Find where the given text appears and provide that cell's center as (x, y) coordinate. 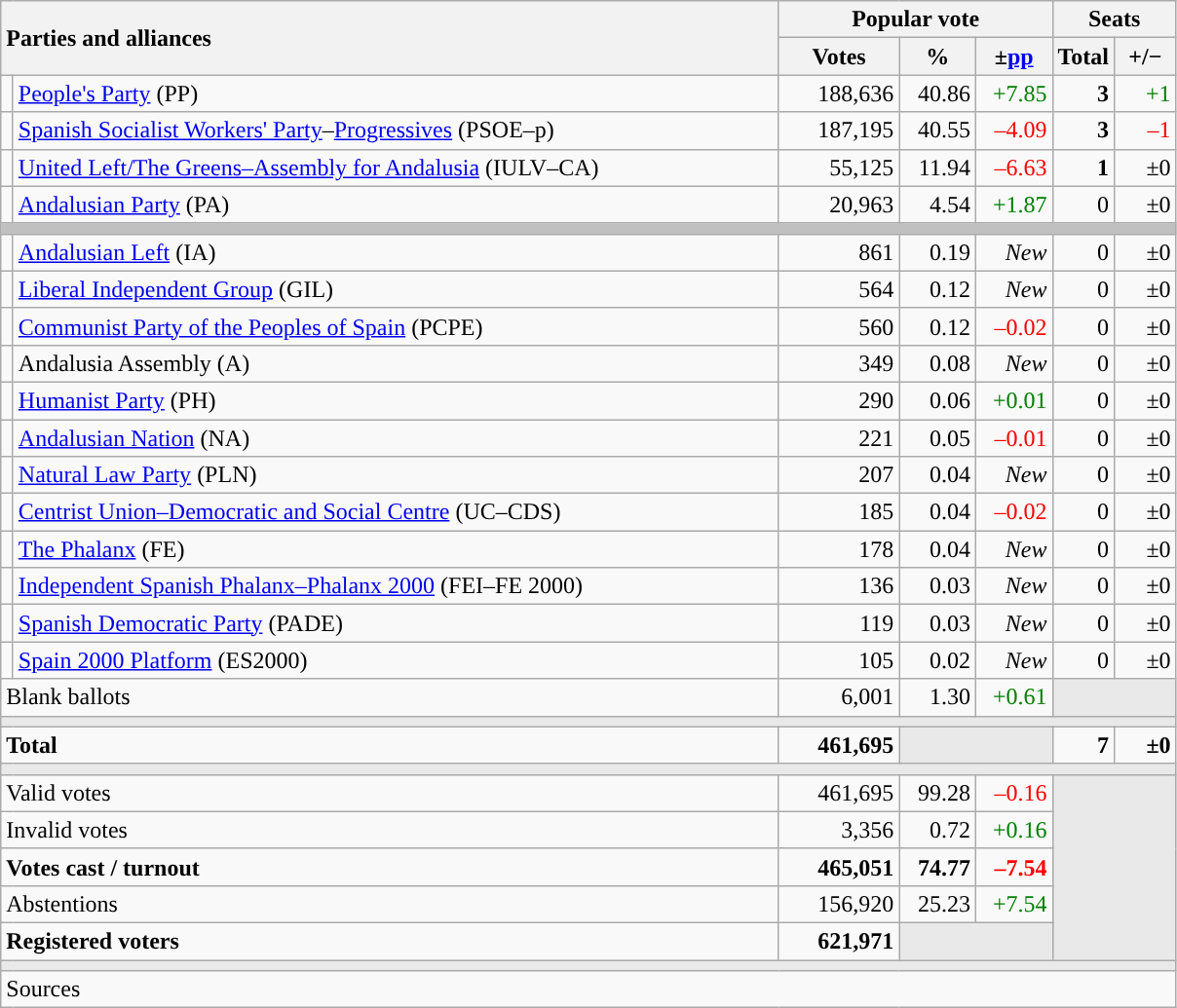
Parties and alliances (390, 38)
Andalusia Assembly (A) (396, 363)
3,356 (839, 830)
+1.87 (1013, 205)
–0.16 (1013, 793)
Votes (839, 56)
+1 (1146, 93)
+0.01 (1013, 400)
136 (839, 586)
621,971 (839, 941)
% (937, 56)
Seats (1115, 19)
156,920 (839, 904)
+0.61 (1013, 697)
4.54 (937, 205)
0.08 (937, 363)
Liberal Independent Group (GIL) (396, 289)
Spain 2000 Platform (ES2000) (396, 660)
–6.63 (1013, 168)
178 (839, 549)
Natural Law Party (PLN) (396, 475)
Humanist Party (PH) (396, 400)
74.77 (937, 867)
207 (839, 475)
–0.01 (1013, 437)
560 (839, 326)
119 (839, 623)
Spanish Democratic Party (PADE) (396, 623)
40.55 (937, 131)
40.86 (937, 93)
–1 (1146, 131)
People's Party (PP) (396, 93)
0.72 (937, 830)
1 (1083, 168)
20,963 (839, 205)
+0.16 (1013, 830)
Independent Spanish Phalanx–Phalanx 2000 (FEI–FE 2000) (396, 586)
Popular vote (916, 19)
6,001 (839, 697)
861 (839, 252)
7 (1083, 745)
290 (839, 400)
185 (839, 512)
Andalusian Left (IA) (396, 252)
465,051 (839, 867)
+/− (1146, 56)
188,636 (839, 93)
Abstentions (390, 904)
–4.09 (1013, 131)
United Left/The Greens–Assembly for Andalusia (IULV–CA) (396, 168)
0.06 (937, 400)
0.02 (937, 660)
105 (839, 660)
Valid votes (390, 793)
Registered voters (390, 941)
187,195 (839, 131)
The Phalanx (FE) (396, 549)
0.05 (937, 437)
±pp (1013, 56)
Andalusian Party (PA) (396, 205)
221 (839, 437)
0.19 (937, 252)
+7.85 (1013, 93)
349 (839, 363)
Blank ballots (390, 697)
+7.54 (1013, 904)
25.23 (937, 904)
Communist Party of the Peoples of Spain (PCPE) (396, 326)
564 (839, 289)
Invalid votes (390, 830)
55,125 (839, 168)
Sources (588, 989)
1.30 (937, 697)
Spanish Socialist Workers' Party–Progressives (PSOE–p) (396, 131)
–7.54 (1013, 867)
Andalusian Nation (NA) (396, 437)
99.28 (937, 793)
11.94 (937, 168)
Centrist Union–Democratic and Social Centre (UC–CDS) (396, 512)
Votes cast / turnout (390, 867)
